Identify which cell holds the provided text, then report its [X, Y] central coordinate. 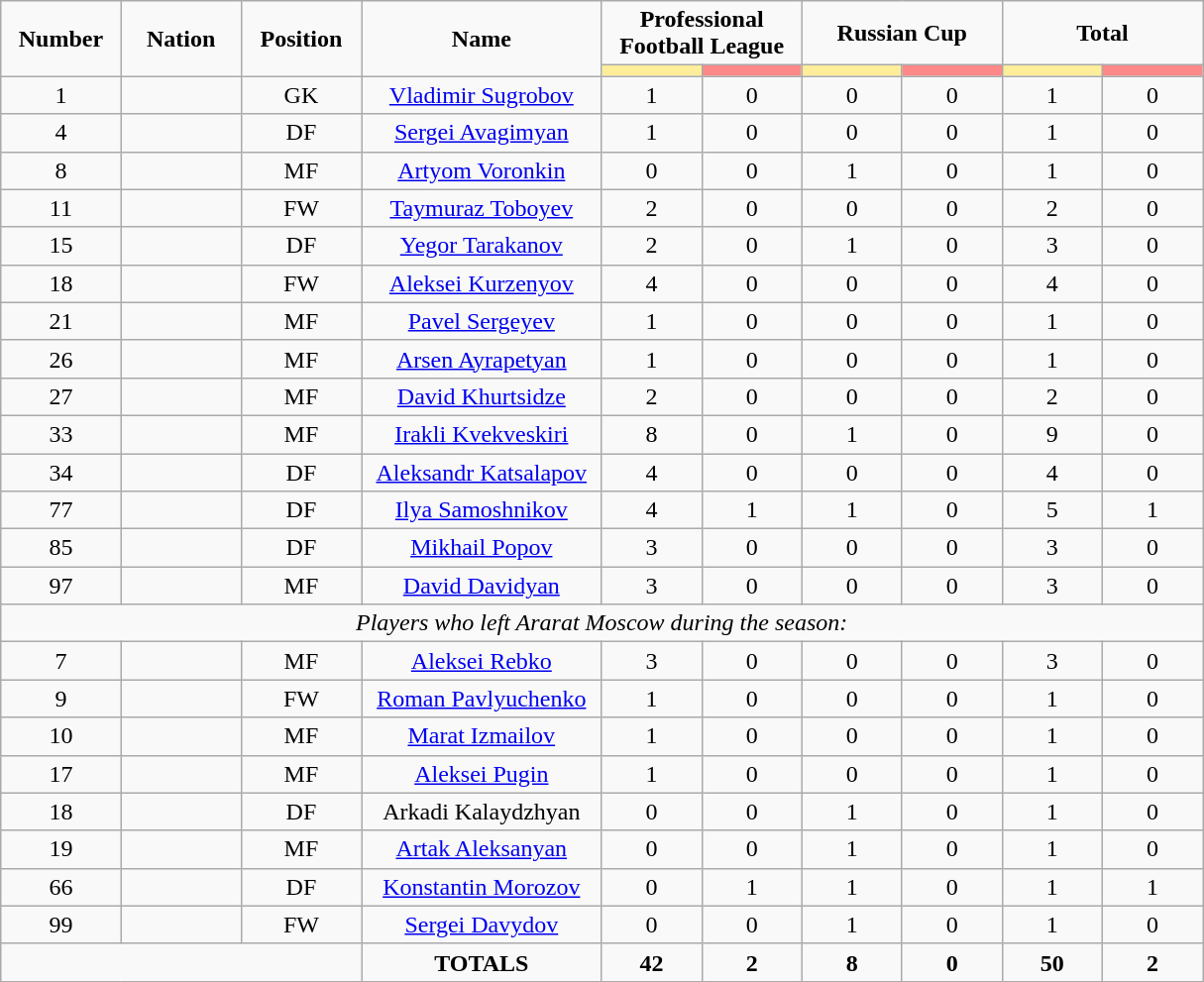
Russian Cup [902, 34]
85 [61, 548]
David Khurtsidze [482, 396]
17 [61, 774]
Vladimir Sugrobov [482, 95]
10 [61, 736]
Pavel Sergeyev [482, 321]
GK [301, 95]
Arsen Ayrapetyan [482, 359]
5 [1052, 510]
Professional Football League [702, 34]
Artak Aleksanyan [482, 849]
27 [61, 396]
David Davidyan [482, 586]
Players who left Ararat Moscow during the season: [602, 623]
15 [61, 246]
Sergei Davydov [482, 925]
Irakli Kvekveskiri [482, 434]
7 [61, 661]
Total [1102, 34]
26 [61, 359]
19 [61, 849]
Name [482, 39]
TOTALS [482, 962]
Ilya Samoshnikov [482, 510]
Aleksandr Katsalapov [482, 473]
97 [61, 586]
Artyom Voronkin [482, 170]
Position [301, 39]
21 [61, 321]
77 [61, 510]
Taymuraz Toboyev [482, 208]
Yegor Tarakanov [482, 246]
Konstantin Morozov [482, 887]
Marat Izmailov [482, 736]
Number [61, 39]
11 [61, 208]
50 [1052, 962]
Aleksei Kurzenyov [482, 283]
33 [61, 434]
99 [61, 925]
Aleksei Pugin [482, 774]
Mikhail Popov [482, 548]
Arkadi Kalaydzhyan [482, 812]
Aleksei Rebko [482, 661]
34 [61, 473]
Nation [180, 39]
66 [61, 887]
Roman Pavlyuchenko [482, 699]
42 [652, 962]
Sergei Avagimyan [482, 133]
